Identify which cell holds the provided text, then report its (x, y) central coordinate. 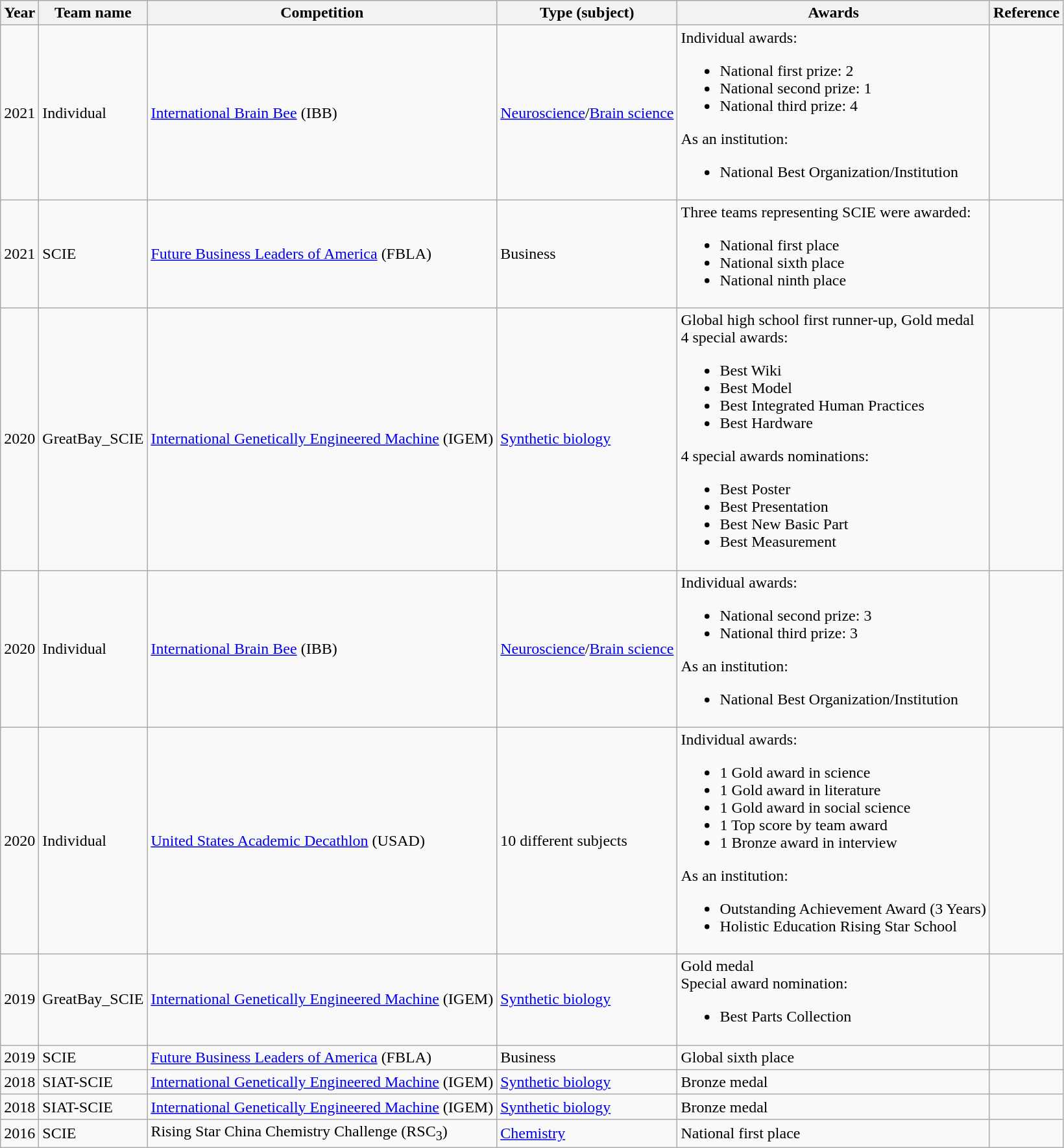
Individual awards:National first prize: 2National second prize: 1National third prize: 4As an institution:National Best Organization/Institution (833, 113)
Rising Star China Chemistry Challenge (RSC3) (322, 1133)
Awards (833, 13)
United States Academic Decathlon (USAD) (322, 841)
Chemistry (587, 1133)
National first place (833, 1133)
Gold medalSpecial award nomination:Best Parts Collection (833, 999)
2016 (19, 1133)
Individual awards:National second prize: 3National third prize: 3As an institution:National Best Organization/Institution (833, 649)
Year (19, 13)
Global sixth place (833, 1057)
10 different subjects (587, 841)
Three teams representing SCIE were awarded:National first placeNational sixth placeNational ninth place (833, 254)
Team name (93, 13)
Reference (1026, 13)
Competition (322, 13)
Type (subject) (587, 13)
